Detect which cell encompasses the target text, then output its [x, y] center coordinate. 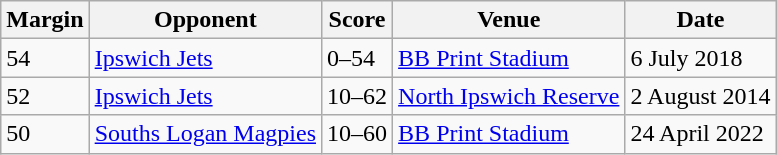
54 [45, 58]
North Ipswich Reserve [509, 96]
Opponent [205, 20]
6 July 2018 [700, 58]
52 [45, 96]
10–62 [358, 96]
Date [700, 20]
2 August 2014 [700, 96]
0–54 [358, 58]
24 April 2022 [700, 134]
50 [45, 134]
10–60 [358, 134]
Score [358, 20]
Souths Logan Magpies [205, 134]
Margin [45, 20]
Venue [509, 20]
